For the text-containing cell, return its midpoint in [x, y] coordinate format. 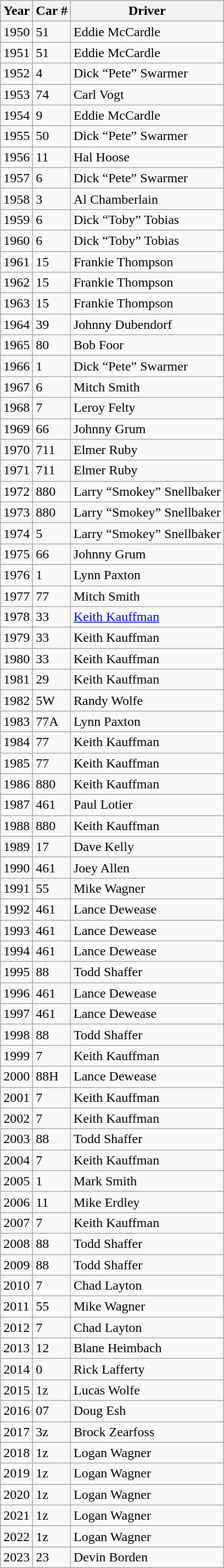
Car # [52, 11]
29 [52, 680]
1983 [16, 721]
1996 [16, 993]
2018 [16, 1453]
1980 [16, 659]
1999 [16, 1056]
2004 [16, 1160]
2021 [16, 1515]
1991 [16, 888]
1961 [16, 262]
Hal Hoose [147, 157]
1978 [16, 617]
1959 [16, 220]
1950 [16, 32]
1973 [16, 512]
1954 [16, 115]
2001 [16, 1097]
1985 [16, 763]
1972 [16, 491]
07 [52, 1411]
1963 [16, 304]
1962 [16, 283]
4 [52, 74]
Lucas Wolfe [147, 1390]
1977 [16, 596]
0 [52, 1369]
1968 [16, 408]
5W [52, 701]
2010 [16, 1286]
Mark Smith [147, 1181]
1967 [16, 387]
2007 [16, 1223]
2022 [16, 1536]
2008 [16, 1244]
1988 [16, 826]
2002 [16, 1118]
Devin Borden [147, 1557]
1984 [16, 742]
1986 [16, 784]
3 [52, 199]
3z [52, 1432]
Driver [147, 11]
Johnny Dubendorf [147, 324]
2016 [16, 1411]
1993 [16, 931]
1995 [16, 972]
Leroy Felty [147, 408]
2017 [16, 1432]
77A [52, 721]
2013 [16, 1348]
1981 [16, 680]
Al Chamberlain [147, 199]
1987 [16, 805]
1965 [16, 345]
88H [52, 1077]
17 [52, 847]
1964 [16, 324]
1960 [16, 240]
Paul Lotier [147, 805]
Joey Allen [147, 867]
1970 [16, 450]
1957 [16, 178]
1966 [16, 366]
1958 [16, 199]
2003 [16, 1139]
1990 [16, 867]
2019 [16, 1474]
1952 [16, 74]
1956 [16, 157]
50 [52, 136]
1994 [16, 951]
1998 [16, 1035]
1974 [16, 533]
23 [52, 1557]
Brock Zearfoss [147, 1432]
2012 [16, 1328]
Carl Vogt [147, 94]
1989 [16, 847]
Mike Erdley [147, 1202]
1982 [16, 701]
1953 [16, 94]
Year [16, 11]
1971 [16, 471]
2005 [16, 1181]
Bob Foor [147, 345]
39 [52, 324]
2000 [16, 1077]
1979 [16, 638]
Randy Wolfe [147, 701]
2014 [16, 1369]
2020 [16, 1494]
1975 [16, 554]
74 [52, 94]
12 [52, 1348]
Blane Heimbach [147, 1348]
2015 [16, 1390]
Rick Lafferty [147, 1369]
80 [52, 345]
1969 [16, 429]
1955 [16, 136]
1951 [16, 53]
Dave Kelly [147, 847]
5 [52, 533]
2011 [16, 1307]
9 [52, 115]
1992 [16, 909]
2006 [16, 1202]
2023 [16, 1557]
1976 [16, 575]
2009 [16, 1264]
1997 [16, 1014]
Doug Esh [147, 1411]
